Provide the [x, y] coordinate of the cell's center where the given text is located.  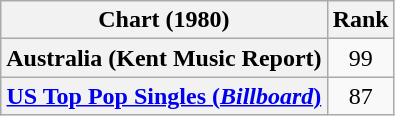
Rank [360, 20]
Australia (Kent Music Report) [164, 58]
87 [360, 96]
US Top Pop Singles (Billboard) [164, 96]
99 [360, 58]
Chart (1980) [164, 20]
